Extract the [x, y] coordinate from the center of the cell holding the provided text.  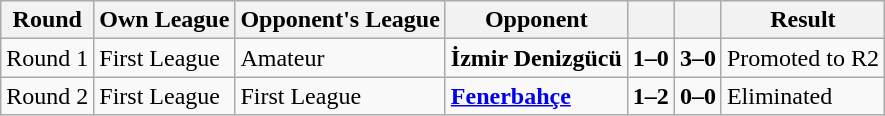
Result [802, 20]
3–0 [698, 58]
Round 2 [48, 96]
1–0 [650, 58]
Opponent's League [340, 20]
Fenerbahçe [536, 96]
İzmir Denizgücü [536, 58]
Eliminated [802, 96]
0–0 [698, 96]
Round 1 [48, 58]
Promoted to R2 [802, 58]
Round [48, 20]
Opponent [536, 20]
Amateur [340, 58]
Own League [164, 20]
1–2 [650, 96]
